Determine the [X, Y] coordinate at the center of the cell enclosing the given text.  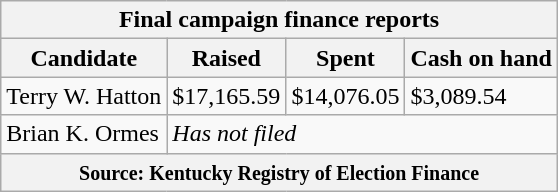
Candidate [84, 58]
Terry W. Hatton [84, 96]
Has not filed [362, 134]
Source: Kentucky Registry of Election Finance [280, 172]
$17,165.59 [226, 96]
Cash on hand [481, 58]
Final campaign finance reports [280, 20]
Brian K. Ormes [84, 134]
Spent [346, 58]
$3,089.54 [481, 96]
Raised [226, 58]
$14,076.05 [346, 96]
